Find where the given text appears and provide that cell's center as (x, y) coordinate. 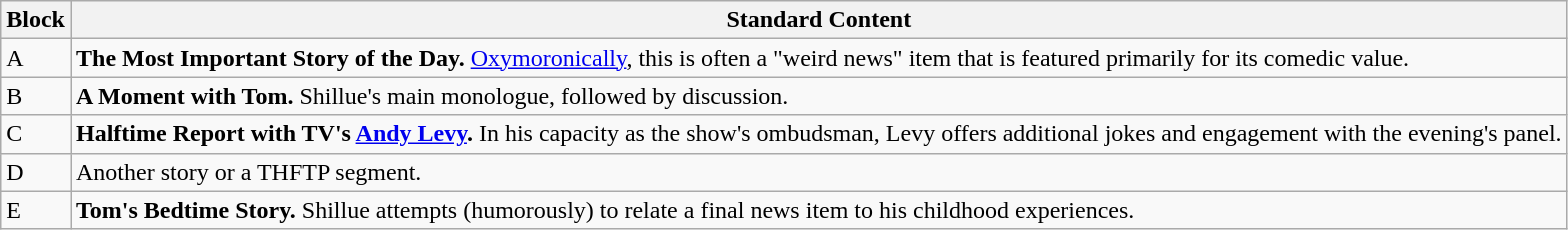
C (36, 134)
Standard Content (818, 20)
D (36, 172)
Block (36, 20)
The Most Important Story of the Day. Oxymoronically, this is often a "weird news" item that is featured primarily for its comedic value. (818, 58)
A (36, 58)
B (36, 96)
Another story or a THFTP segment. (818, 172)
E (36, 210)
Halftime Report with TV's Andy Levy. In his capacity as the show's ombudsman, Levy offers additional jokes and engagement with the evening's panel. (818, 134)
Tom's Bedtime Story. Shillue attempts (humorously) to relate a final news item to his childhood experiences. (818, 210)
A Moment with Tom. Shillue's main monologue, followed by discussion. (818, 96)
